Pinpoint the cell where the given text exists, returning its (X, Y) midpoint coordinate. 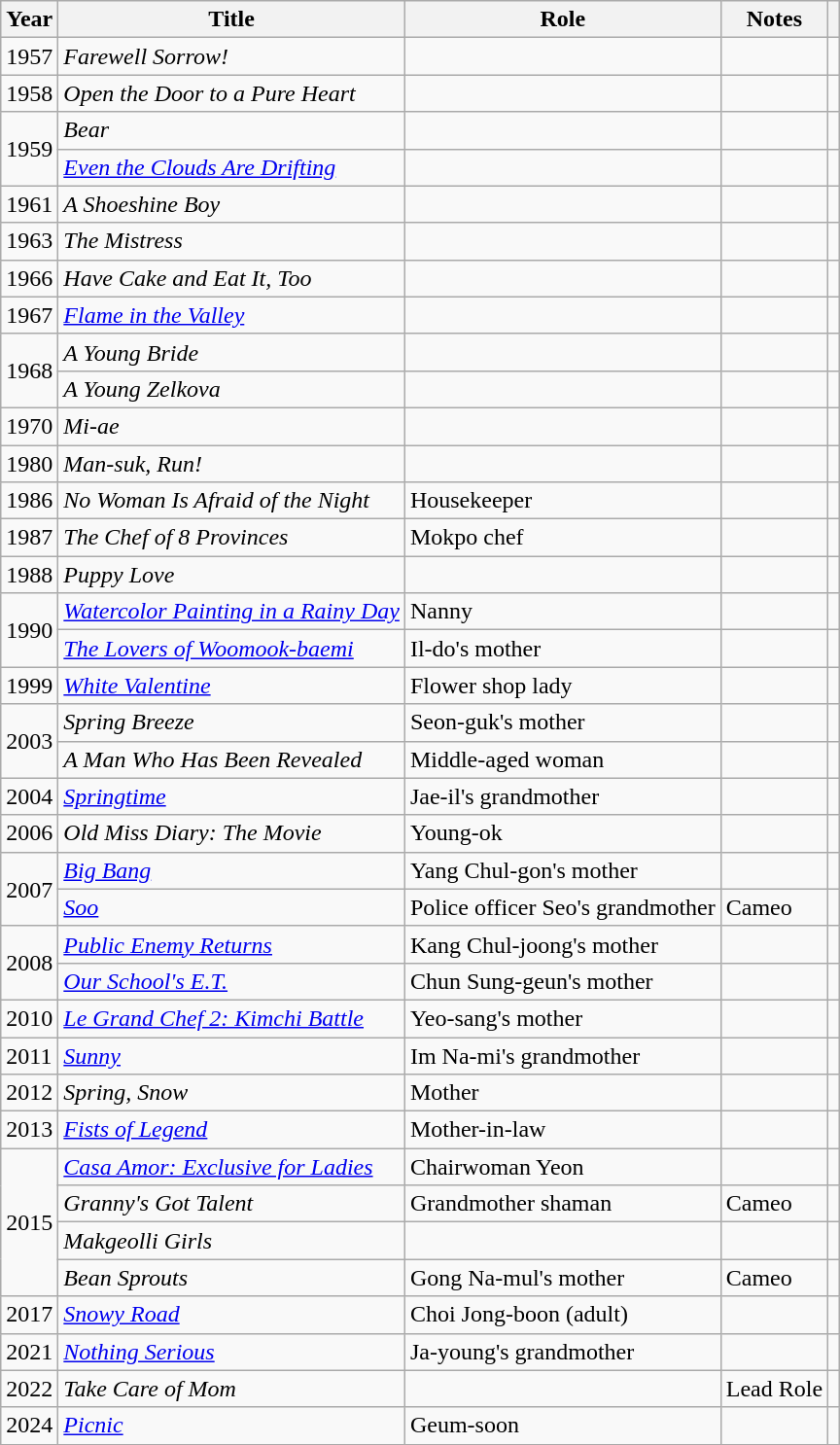
2010 (29, 1018)
Fists of Legend (231, 1130)
2022 (29, 1389)
Bean Sprouts (231, 1278)
Yang Chul-gon's mother (562, 870)
Springtime (231, 796)
Year (29, 19)
Yeo-sang's mother (562, 1018)
Geum-soon (562, 1426)
1966 (29, 278)
2006 (29, 833)
Mother-in-law (562, 1130)
A Young Zelkova (231, 389)
1988 (29, 575)
Have Cake and Eat It, Too (231, 278)
Old Miss Diary: The Movie (231, 833)
1968 (29, 370)
Watercolor Painting in a Rainy Day (231, 612)
Police officer Seo's grandmother (562, 907)
Ja-young's grandmother (562, 1352)
Role (562, 19)
Flower shop lady (562, 686)
Le Grand Chef 2: Kimchi Battle (231, 1018)
Even the Clouds Are Drifting (231, 167)
Seon-guk's mother (562, 722)
1961 (29, 204)
Title (231, 19)
Gong Na-mul's mother (562, 1278)
Makgeolli Girls (231, 1241)
Farewell Sorrow! (231, 56)
Open the Door to a Pure Heart (231, 93)
A Shoeshine Boy (231, 204)
Middle-aged woman (562, 759)
Puppy Love (231, 575)
A Young Bride (231, 352)
Nothing Serious (231, 1352)
2008 (29, 963)
No Woman Is Afraid of the Night (231, 501)
1986 (29, 501)
Kang Chul-joong's mother (562, 944)
2013 (29, 1130)
2007 (29, 889)
Snowy Road (231, 1315)
Spring Breeze (231, 722)
Public Enemy Returns (231, 944)
Casa Amor: Exclusive for Ladies (231, 1167)
1959 (29, 149)
1970 (29, 426)
Spring, Snow (231, 1093)
The Mistress (231, 241)
Chairwoman Yeon (562, 1167)
Nanny (562, 612)
2017 (29, 1315)
Il-do's mother (562, 649)
1957 (29, 56)
Chun Sung-geun's mother (562, 981)
2004 (29, 796)
1958 (29, 93)
Young-ok (562, 833)
Our School's E.T. (231, 981)
Granny's Got Talent (231, 1204)
Mother (562, 1093)
White Valentine (231, 686)
2015 (29, 1222)
The Lovers of Woomook-baemi (231, 649)
1963 (29, 241)
1987 (29, 538)
Man-suk, Run! (231, 464)
Big Bang (231, 870)
Housekeeper (562, 501)
Notes (774, 19)
Choi Jong-boon (adult) (562, 1315)
Sunny (231, 1055)
2012 (29, 1093)
Soo (231, 907)
Take Care of Mom (231, 1389)
Mi-ae (231, 426)
1999 (29, 686)
2021 (29, 1352)
2011 (29, 1055)
Jae-il's grandmother (562, 796)
1980 (29, 464)
Grandmother shaman (562, 1204)
2003 (29, 741)
Im Na-mi's grandmother (562, 1055)
A Man Who Has Been Revealed (231, 759)
Bear (231, 130)
The Chef of 8 Provinces (231, 538)
1967 (29, 315)
Flame in the Valley (231, 315)
Picnic (231, 1426)
Lead Role (774, 1389)
1990 (29, 630)
Mokpo chef (562, 538)
2024 (29, 1426)
